Pinpoint the cell where the given text exists, returning its (x, y) midpoint coordinate. 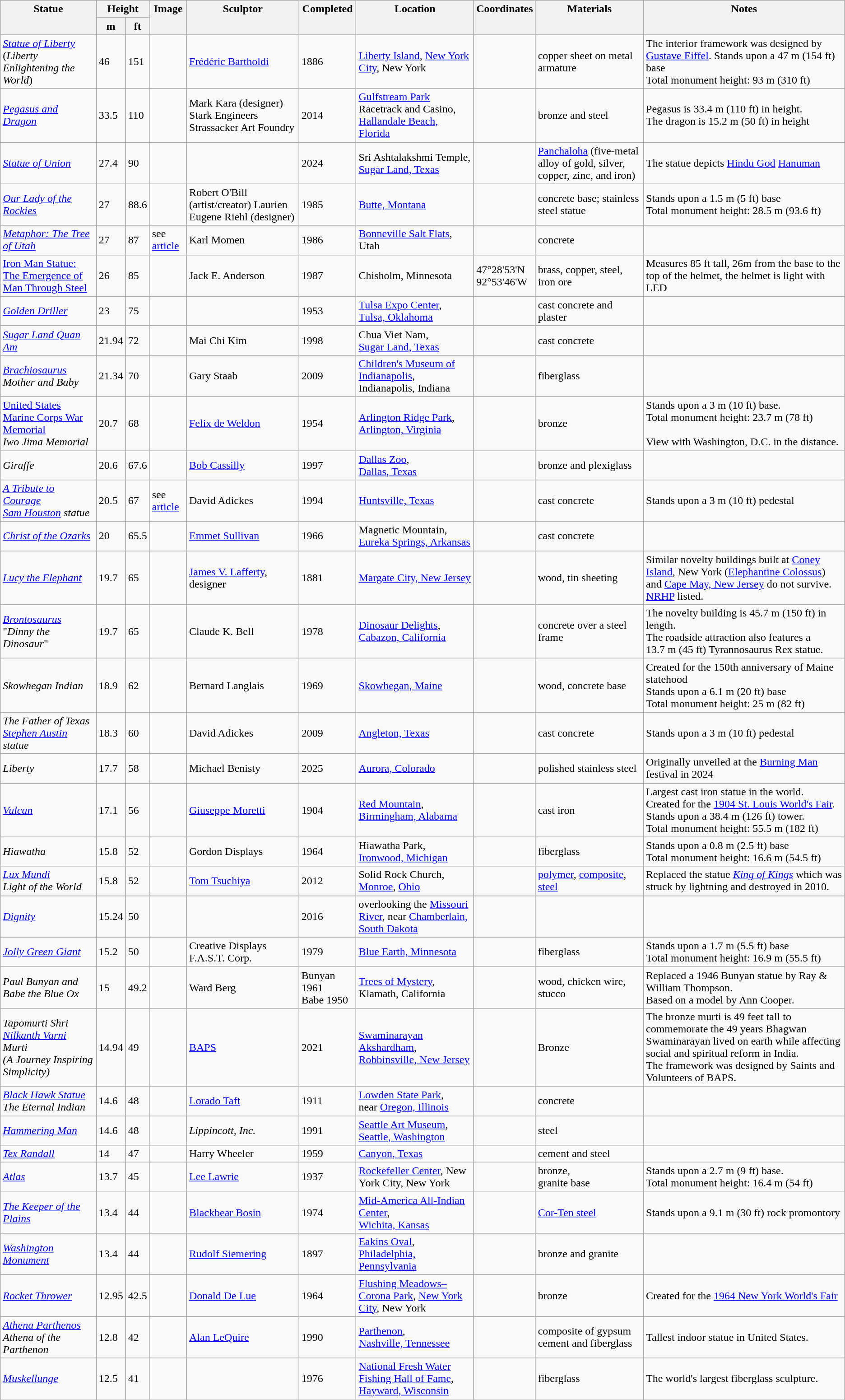
47°28'53'N92°53'46'W (505, 275)
13.7 (111, 1177)
1974 (328, 1213)
Measures 85 ft tall, 26m from the base to the top of the helmet, the helmet is light with LED (744, 275)
87 (137, 240)
70 (137, 376)
1990 (328, 1337)
2012 (328, 881)
17.7 (111, 769)
Felix de Weldon (243, 424)
Bonneville Salt Flats,Utah (415, 240)
Rockefeller Center, New York City, New York (415, 1177)
Aurora, Colorado (415, 769)
Alan LeQuire (243, 1337)
Height (123, 9)
151 (137, 61)
Bronze (590, 1047)
Replaced a 1946 Bunyan statue by Ray & William Thompson.Based on a model by Ann Cooper. (744, 987)
Hiawatha Park,Ironwood, Michigan (415, 852)
Sugar Land Quan Am (48, 341)
56 (137, 810)
Statue of Union (48, 163)
45 (137, 1177)
Atlas (48, 1177)
21.34 (111, 376)
Dinosaur Delights,Cabazon, California (415, 631)
20.5 (111, 501)
The Father of TexasStephen Austin statue (48, 733)
20.7 (111, 424)
12.8 (111, 1337)
bronze,granite base (590, 1177)
composite of gypsum cement and fiberglass (590, 1337)
cast concrete and plaster (590, 311)
1991 (328, 1130)
1886 (328, 61)
Rocket Thrower (48, 1296)
Liberty (48, 769)
brass, copper, steel, iron ore (590, 275)
1969 (328, 686)
85 (137, 275)
James V. Lafferty, designer (243, 578)
Mark Kara (designer)Stark EngineersStrassacker Art Foundry (243, 116)
Tom Tsuchiya (243, 881)
wood, concrete base (590, 686)
23 (111, 311)
15.24 (111, 916)
Created for the 1964 New York World's Fair (744, 1296)
Sri Ashtalakshmi Temple,Sugar Land, Texas (415, 163)
cement and steel (590, 1154)
Statue (48, 18)
Chisholm, Minnesota (415, 275)
Robert O'Bill (artist/creator) Laurien Eugene Riehl (designer) (243, 205)
Similar novelty buildings built at Coney Island, New York (Elephantine Colossus)and Cape May, New Jersey do not survive.NRHP listed. (744, 578)
steel (590, 1130)
Skowhegan Indian (48, 686)
14.94 (111, 1047)
Lux MundiLight of the World (48, 881)
Materials (590, 18)
National Fresh Water Fishing Hall of Fame,Hayward, Wisconsin (415, 1379)
Gulfstream Park Racetrack and Casino,Hallandale Beach, Florida (415, 116)
The statue depicts Hindu God Hanuman (744, 163)
1937 (328, 1177)
BAPS (243, 1047)
Image (168, 18)
2025 (328, 769)
bronze and steel (590, 116)
Swaminarayan Akshardham, Robbinsville, New Jersey (415, 1047)
Eakins Oval,Philadelphia, Pennsylvania (415, 1254)
Emmet Sullivan (243, 537)
Mid-America All-Indian Center,Wichita, Kansas (415, 1213)
Donald De Lue (243, 1296)
Stands upon a 9.1 m (30 ft) rock promontory (744, 1213)
1959 (328, 1154)
Our Lady of the Rockies (48, 205)
Parthenon,Nashville, Tennessee (415, 1337)
42 (137, 1337)
26 (111, 275)
Lippincott, Inc. (243, 1130)
polished stainless steel (590, 769)
Tallest indoor statue in United States. (744, 1337)
Vulcan (48, 810)
Butte, Montana (415, 205)
Bernard Langlais (243, 686)
wood, tin sheeting (590, 578)
1953 (328, 311)
41 (137, 1379)
United States Marine Corps War MemorialIwo Jima Memorial (48, 424)
12.95 (111, 1296)
60 (137, 733)
67.6 (137, 465)
15 (111, 987)
Stands upon a 1.5 m (5 ft) baseTotal monument height: 28.5 m (93.6 ft) (744, 205)
21.94 (111, 341)
Jack E. Anderson (243, 275)
Blackbear Bosin (243, 1213)
Karl Momen (243, 240)
Cor-Ten steel (590, 1213)
1986 (328, 240)
Lee Lawrie (243, 1177)
Location (415, 18)
Coordinates (505, 18)
65.5 (137, 537)
Panchaloha (five-metal alloy of gold, silver, copper, zinc, and iron) (590, 163)
Rudolf Siemering (243, 1254)
m (111, 26)
Black Hawk StatueThe Eternal Indian (48, 1101)
33.5 (111, 116)
12.5 (111, 1379)
bronze and granite (590, 1254)
Margate City, New Jersey (415, 578)
Sculptor (243, 18)
Paul Bunyan and Babe the Blue Ox (48, 987)
42.5 (137, 1296)
20.6 (111, 465)
Christ of the Ozarks (48, 537)
1911 (328, 1101)
Tapomurti Shri Nilkanth Varni Murti(A Journey Inspiring Simplicity) (48, 1047)
75 (137, 311)
Created for the 150th anniversary of Maine statehoodStands upon a 6.1 m (20 ft) baseTotal monument height: 25 m (82 ft) (744, 686)
47 (137, 1154)
The interior framework was designed by Gustave Eiffel. Stands upon a 47 m (154 ft) baseTotal monument height: 93 m (310 ft) (744, 61)
Liberty Island, New York City, New York (415, 61)
27.4 (111, 163)
Jolly Green Giant (48, 952)
2021 (328, 1047)
Washington Monument (48, 1254)
18.9 (111, 686)
overlooking the Missouri River, near Chamberlain, South Dakota (415, 916)
Gary Staab (243, 376)
Blue Earth, Minnesota (415, 952)
Lorado Taft (243, 1101)
Claude K. Bell (243, 631)
Creative DisplaysF.A.S.T. Corp. (243, 952)
wood, chicken wire, stucco (590, 987)
1997 (328, 465)
Bob Cassilly (243, 465)
Giraffe (48, 465)
Hammering Man (48, 1130)
Red Mountain,Birmingham, Alabama (415, 810)
Michael Benisty (243, 769)
Brachiosaurus Mother and Baby (48, 376)
Bunyan 1961Babe 1950 (328, 987)
49.2 (137, 987)
Children's Museum of Indianapolis,Indianapolis, Indiana (415, 376)
Arlington Ridge Park,Arlington, Virginia (415, 424)
Stands upon a 3 m (10 ft) base.Total monument height: 23.7 m (78 ft)View with Washington, D.C. in the distance. (744, 424)
The Keeper of the Plains (48, 1213)
Lucy the Elephant (48, 578)
Stands upon a 0.8 m (2.5 ft) baseTotal monument height: 16.6 m (54.5 ft) (744, 852)
Trees of Mystery,Klamath, California (415, 987)
18.3 (111, 733)
Hiawatha (48, 852)
Frédéric Bartholdi (243, 61)
2024 (328, 163)
The world's largest fiberglass sculpture. (744, 1379)
Pegasus is 33.4 m (110 ft) in height.The dragon is 15.2 m (50 ft) in height (744, 116)
Athena ParthenosAthena of the Parthenon (48, 1337)
Solid Rock Church,Monroe, Ohio (415, 881)
Lowden State Park,near Oregon, Illinois (415, 1101)
Ward Berg (243, 987)
1998 (328, 341)
1966 (328, 537)
1954 (328, 424)
46 (111, 61)
The novelty building is 45.7 m (150 ft) in length.The roadside attraction also features a 13.7 m (45 ft) Tyrannosaurus Rex statue. (744, 631)
58 (137, 769)
polymer, composite, steel (590, 881)
Giuseppe Moretti (243, 810)
72 (137, 341)
Huntsville, Texas (415, 501)
Stands upon a 2.7 m (9 ft) base.Total monument height: 16.4 m (54 ft) (744, 1177)
Replaced the statue King of Kings which was struck by lightning and destroyed in 2010. (744, 881)
1979 (328, 952)
20 (111, 537)
concrete base; stainless steel statue (590, 205)
Skowhegan, Maine (415, 686)
110 (137, 116)
Originally unveiled at the Burning Man festival in 2024 (744, 769)
Completed (328, 18)
copper sheet on metal armature (590, 61)
1897 (328, 1254)
Golden Driller (48, 311)
1976 (328, 1379)
Tex Randall (48, 1154)
concrete over a steel frame (590, 631)
Chua Viet Nam,Sugar Land, Texas (415, 341)
Brontosaurus"Dinny the Dinosaur" (48, 631)
17.1 (111, 810)
90 (137, 163)
Magnetic Mountain,Eureka Springs, Arkansas (415, 537)
cast iron (590, 810)
Flushing Meadows–Corona Park, New York City, New York (415, 1296)
Harry Wheeler (243, 1154)
Seattle Art Museum,Seattle, Washington (415, 1130)
49 (137, 1047)
62 (137, 686)
Pegasus and Dragon (48, 116)
14 (111, 1154)
Iron Man Statue:The Emergence of Man Through Steel (48, 275)
1987 (328, 275)
2016 (328, 916)
bronze and plexiglass (590, 465)
Notes (744, 18)
1904 (328, 810)
1994 (328, 501)
68 (137, 424)
Angleton, Texas (415, 733)
2014 (328, 116)
1881 (328, 578)
Statue of Liberty(Liberty Enlightening the World) (48, 61)
1978 (328, 631)
67 (137, 501)
Stands upon a 1.7 m (5.5 ft) baseTotal monument height: 16.9 m (55.5 ft) (744, 952)
ft (137, 26)
15.2 (111, 952)
Dallas Zoo,Dallas, Texas (415, 465)
Muskellunge (48, 1379)
Dignity (48, 916)
Gordon Displays (243, 852)
Metaphor: The Tree of Utah (48, 240)
88.6 (137, 205)
A Tribute to CourageSam Houston statue (48, 501)
1985 (328, 205)
Mai Chi Kim (243, 341)
Canyon, Texas (415, 1154)
Tulsa Expo Center,Tulsa, Oklahoma (415, 311)
